Identify which cell holds the provided text, then report its (x, y) central coordinate. 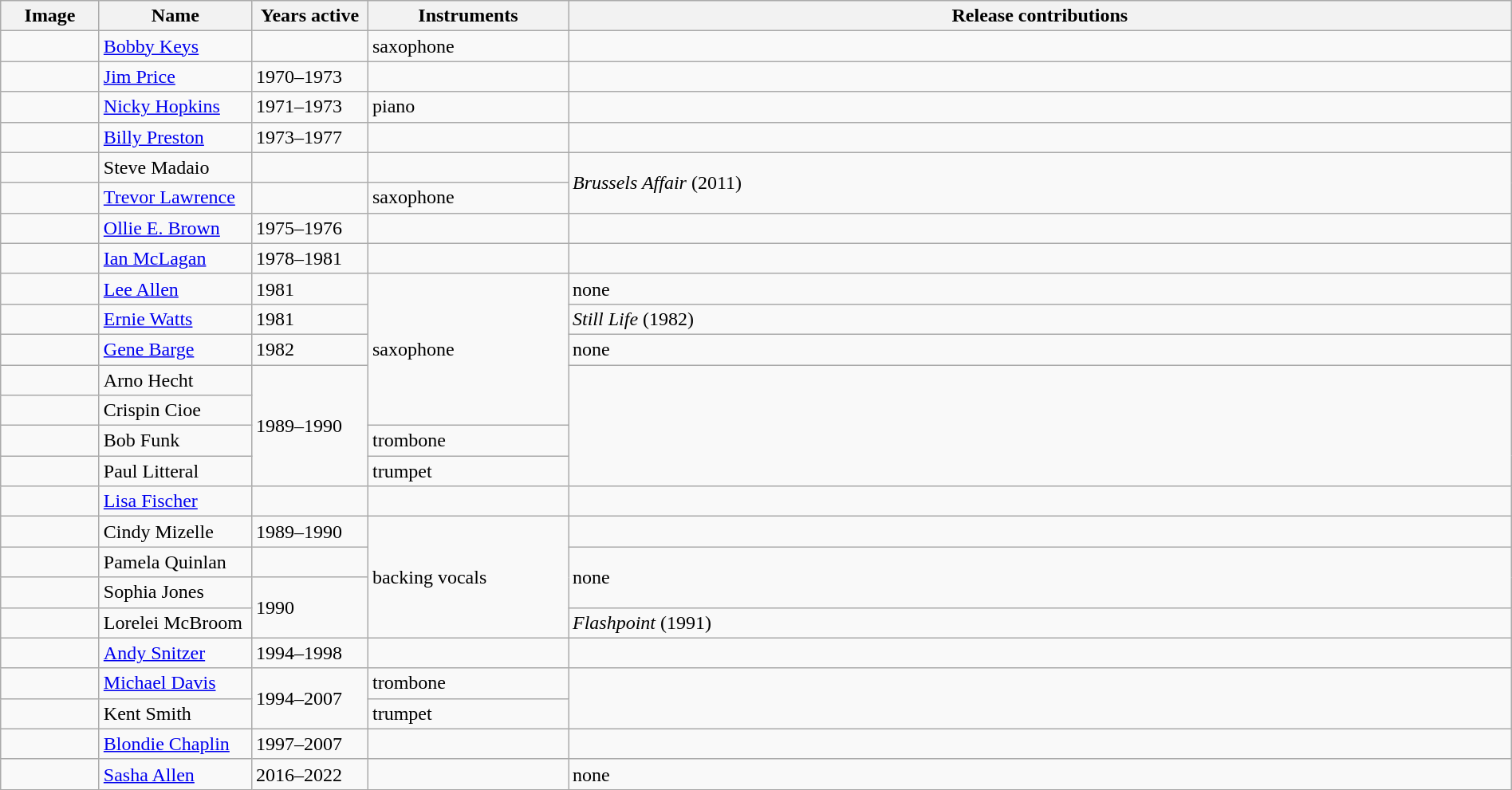
1990 (309, 607)
Lee Allen (175, 289)
Paul Litteral (175, 471)
1982 (309, 349)
Name (175, 16)
Instruments (467, 16)
1978–1981 (309, 258)
1994–1998 (309, 653)
Kent Smith (175, 713)
Ernie Watts (175, 319)
Arno Hecht (175, 380)
Billy Preston (175, 137)
1997–2007 (309, 744)
Bobby Keys (175, 46)
2016–2022 (309, 774)
Still Life (1982) (1040, 319)
Ian McLagan (175, 258)
Image (50, 16)
Bob Funk (175, 441)
Pamela Quinlan (175, 562)
Sasha Allen (175, 774)
piano (467, 107)
Steve Madaio (175, 167)
Lorelei McBroom (175, 623)
1994–2007 (309, 698)
Trevor Lawrence (175, 198)
Nicky Hopkins (175, 107)
Cindy Mizelle (175, 532)
Jim Price (175, 77)
1975–1976 (309, 228)
Lisa Fischer (175, 501)
Years active (309, 16)
Flashpoint (1991) (1040, 623)
1973–1977 (309, 137)
1971–1973 (309, 107)
Sophia Jones (175, 592)
Crispin Cioe (175, 411)
Andy Snitzer (175, 653)
Brussels Affair (2011) (1040, 183)
Blondie Chaplin (175, 744)
Release contributions (1040, 16)
Ollie E. Brown (175, 228)
1970–1973 (309, 77)
Michael Davis (175, 683)
Gene Barge (175, 349)
backing vocals (467, 577)
